From the cell containing the given text, extract its center point as [X, Y] coordinate. 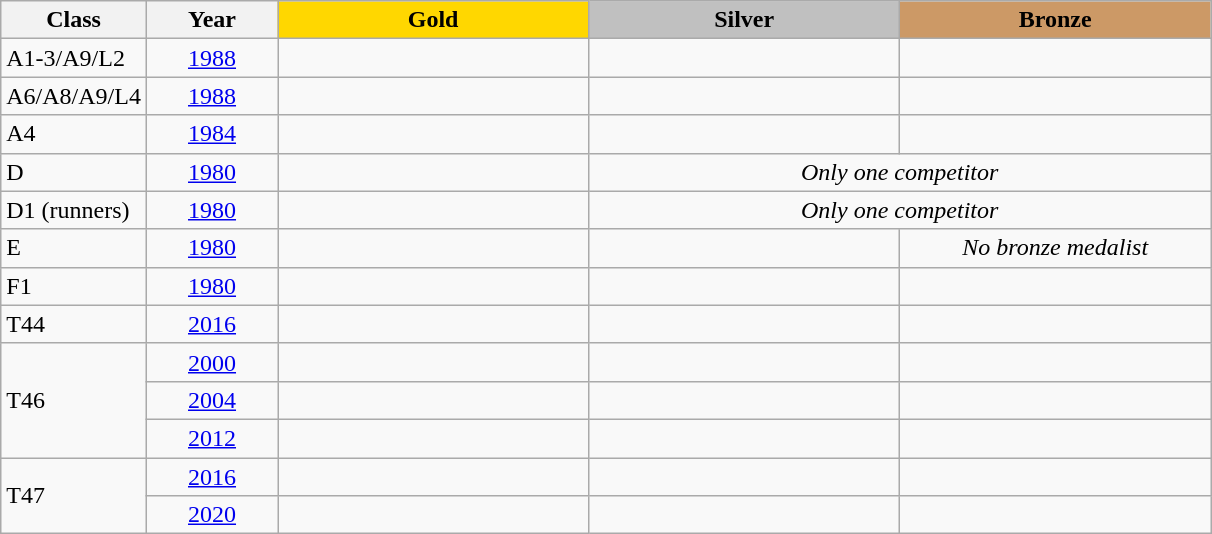
1984 [212, 134]
A6/A8/A9/L4 [74, 96]
E [74, 248]
Bronze [1056, 20]
F1 [74, 286]
T44 [74, 324]
No bronze medalist [1056, 248]
T46 [74, 400]
2000 [212, 362]
T47 [74, 496]
D [74, 172]
2012 [212, 438]
2020 [212, 515]
A1-3/A9/L2 [74, 58]
Silver [744, 20]
D1 (runners) [74, 210]
2004 [212, 400]
Gold [434, 20]
Year [212, 20]
A4 [74, 134]
Class [74, 20]
